Capture the cell that displays the provided text and extract its [x, y] central coordinate. 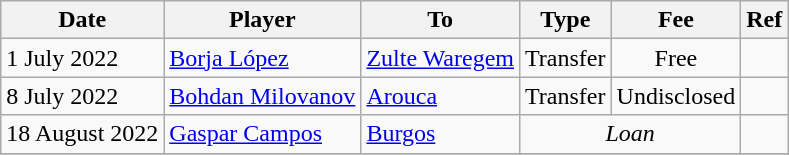
Burgos [440, 134]
Arouca [440, 96]
1 July 2022 [82, 58]
8 July 2022 [82, 96]
Date [82, 20]
Type [566, 20]
Ref [764, 20]
To [440, 20]
Borja López [262, 58]
Fee [676, 20]
Zulte Waregem [440, 58]
Gaspar Campos [262, 134]
Loan [630, 134]
Bohdan Milovanov [262, 96]
18 August 2022 [82, 134]
Undisclosed [676, 96]
Free [676, 58]
Player [262, 20]
